Output the [x, y] coordinate of the center of the cell containing the given text.  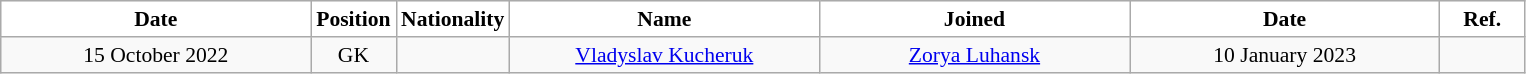
Joined [974, 19]
Ref. [1482, 19]
Name [664, 19]
Zorya Luhansk [974, 55]
Position [354, 19]
Nationality [452, 19]
GK [354, 55]
Vladyslav Kucheruk [664, 55]
15 October 2022 [156, 55]
10 January 2023 [1285, 55]
